Provide the (X, Y) coordinate of the cell's center where the given text is located.  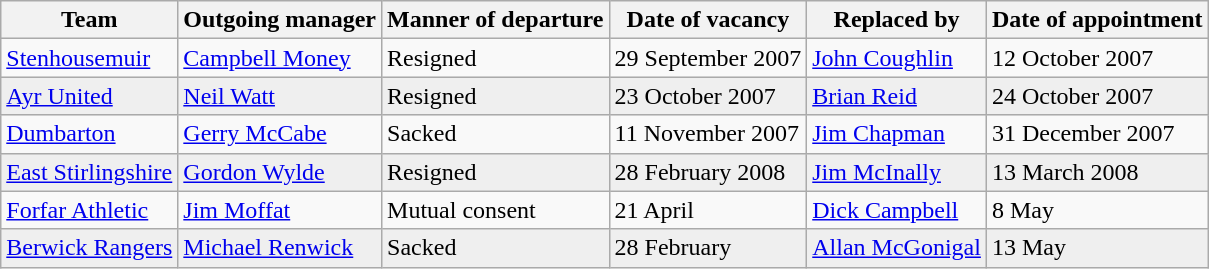
Brian Reid (897, 96)
23 October 2007 (708, 96)
Gordon Wylde (280, 172)
Team (90, 20)
Date of vacancy (708, 20)
13 March 2008 (1097, 172)
Campbell Money (280, 58)
12 October 2007 (1097, 58)
28 February (708, 248)
Michael Renwick (280, 248)
28 February 2008 (708, 172)
Stenhousemuir (90, 58)
29 September 2007 (708, 58)
Jim Moffat (280, 210)
11 November 2007 (708, 134)
Allan McGonigal (897, 248)
24 October 2007 (1097, 96)
31 December 2007 (1097, 134)
Jim Chapman (897, 134)
Mutual consent (496, 210)
Jim McInally (897, 172)
Gerry McCabe (280, 134)
13 May (1097, 248)
8 May (1097, 210)
21 April (708, 210)
Manner of departure (496, 20)
East Stirlingshire (90, 172)
Ayr United (90, 96)
Berwick Rangers (90, 248)
John Coughlin (897, 58)
Dumbarton (90, 134)
Forfar Athletic (90, 210)
Date of appointment (1097, 20)
Replaced by (897, 20)
Neil Watt (280, 96)
Dick Campbell (897, 210)
Outgoing manager (280, 20)
